Scan for the cell matching the given text and deliver its (X, Y) coordinate at center. 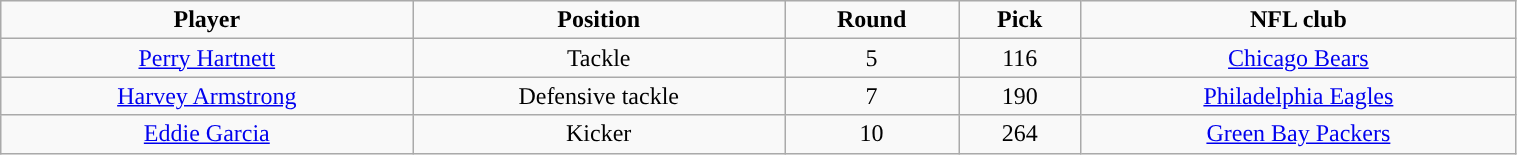
Pick (1020, 20)
10 (872, 134)
Chicago Bears (1298, 58)
NFL club (1298, 20)
264 (1020, 134)
Defensive tackle (599, 96)
Kicker (599, 134)
7 (872, 96)
Harvey Armstrong (207, 96)
Eddie Garcia (207, 134)
190 (1020, 96)
Philadelphia Eagles (1298, 96)
Position (599, 20)
116 (1020, 58)
Tackle (599, 58)
5 (872, 58)
Green Bay Packers (1298, 134)
Round (872, 20)
Perry Hartnett (207, 58)
Player (207, 20)
